Scan for the cell matching the given text and deliver its [X, Y] coordinate at center. 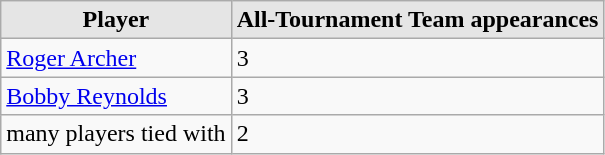
Player [116, 20]
many players tied with [116, 134]
All-Tournament Team appearances [418, 20]
2 [418, 134]
Bobby Reynolds [116, 96]
Roger Archer [116, 58]
